Capture the cell that displays the provided text and extract its [X, Y] central coordinate. 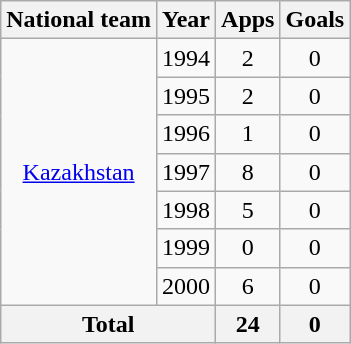
24 [248, 324]
6 [248, 286]
1994 [186, 58]
Goals [315, 20]
8 [248, 172]
2000 [186, 286]
Year [186, 20]
Apps [248, 20]
Total [108, 324]
5 [248, 210]
National team [79, 20]
Kazakhstan [79, 172]
1999 [186, 248]
1995 [186, 96]
1997 [186, 172]
1 [248, 134]
1996 [186, 134]
1998 [186, 210]
